Scan for the cell matching the given text and deliver its [x, y] coordinate at center. 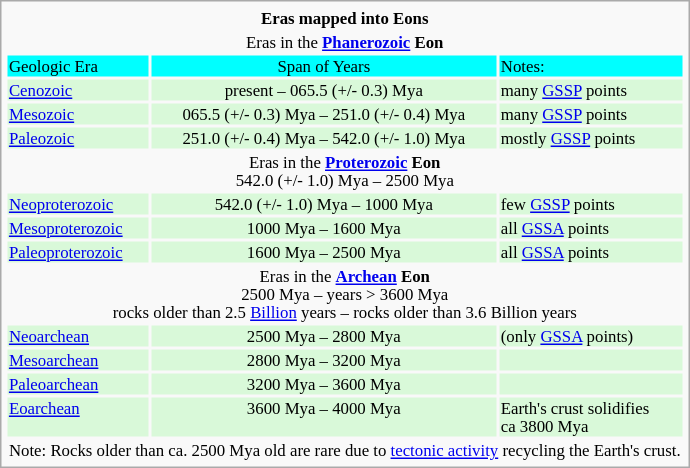
Mesoarchean [78, 360]
Paleoarchean [78, 384]
065.5 (+/- 0.3) Mya – 251.0 (+/- 0.4) Mya [324, 114]
mostly GSSP points [590, 138]
Cenozoic [78, 90]
Paleozoic [78, 138]
Notes: [590, 66]
Neoproterozoic [78, 204]
Eras mapped into Eons [344, 18]
Eoarchean [78, 418]
(only GSSA points) [590, 336]
Neoarchean [78, 336]
Mesozoic [78, 114]
Eras in the Proterozoic Eon542.0 (+/- 1.0) Mya – 2500 Mya [344, 172]
Earth's crust solidifies ca 3800 Mya [590, 418]
1600 Mya – 2500 Mya [324, 252]
3200 Mya – 3600 Mya [324, 384]
1000 Mya – 1600 Mya [324, 228]
Mesoproterozoic [78, 228]
2800 Mya – 3200 Mya [324, 360]
Eras in the Phanerozoic Eon [344, 42]
few GSSP points [590, 204]
2500 Mya – 2800 Mya [324, 336]
3600 Mya – 4000 Mya [324, 418]
542.0 (+/- 1.0) Mya – 1000 Mya [324, 204]
Eras in the Archean Eon2500 Mya – years > 3600 Mya rocks older than 2.5 Billion years – rocks older than 3.6 Billion years [344, 294]
251.0 (+/- 0.4) Mya – 542.0 (+/- 1.0) Mya [324, 138]
Span of Years [324, 66]
present – 065.5 (+/- 0.3) Mya [324, 90]
Paleoproterozoic [78, 252]
Note: Rocks older than ca. 2500 Mya old are rare due to tectonic activity recycling the Earth's crust. [344, 450]
Geologic Era [78, 66]
